Detect which cell encompasses the target text, then output its (x, y) center coordinate. 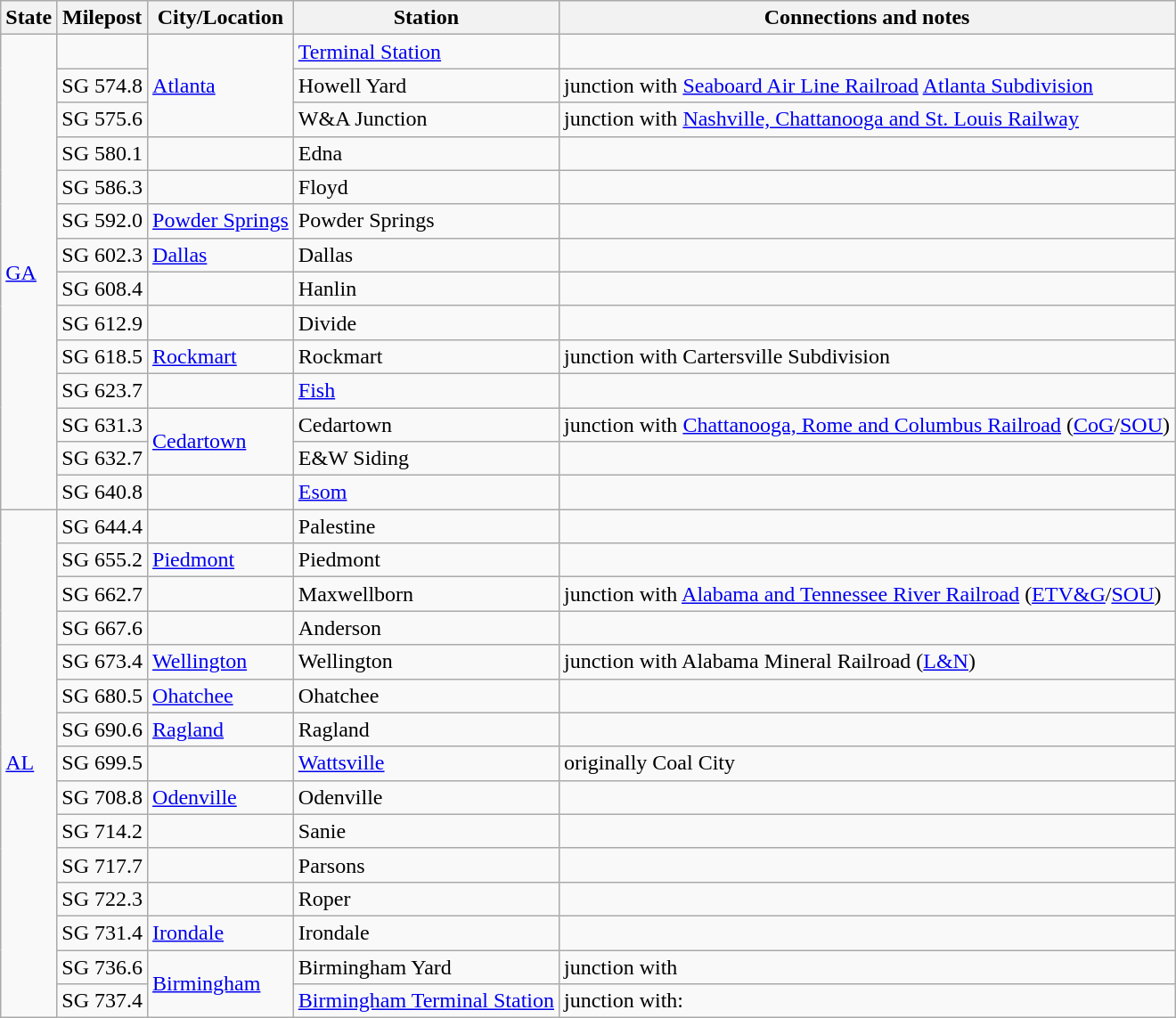
Edna (426, 153)
SG 655.2 (102, 560)
SG 623.7 (102, 390)
SG 632.7 (102, 459)
SG 662.7 (102, 594)
junction with Chattanooga, Rome and Columbus Railroad (CoG/SOU) (868, 425)
Birmingham Terminal Station (426, 1001)
junction with Cartersville Subdivision (868, 356)
SG 736.6 (102, 966)
junction with (868, 966)
junction with Alabama Mineral Railroad (L&N) (868, 662)
SG 631.3 (102, 425)
Palestine (426, 526)
Station (426, 18)
SG 602.3 (102, 255)
originally Coal City (868, 763)
GA (29, 273)
SG 586.3 (102, 187)
Hanlin (426, 289)
Roper (426, 899)
City/Location (221, 18)
SG 612.9 (102, 322)
Howell Yard (426, 86)
Parsons (426, 865)
SG 667.6 (102, 628)
SG 640.8 (102, 493)
junction with: (868, 1001)
SG 574.8 (102, 86)
Floyd (426, 187)
junction with Alabama and Tennessee River Railroad (ETV&G/SOU) (868, 594)
junction with Seaboard Air Line Railroad Atlanta Subdivision (868, 86)
SG 608.4 (102, 289)
SG 699.5 (102, 763)
SG 690.6 (102, 729)
Atlanta (221, 86)
SG 580.1 (102, 153)
Birmingham Yard (426, 966)
W&A Junction (426, 119)
E&W Siding (426, 459)
SG 717.7 (102, 865)
junction with Nashville, Chattanooga and St. Louis Railway (868, 119)
Anderson (426, 628)
State (29, 18)
SG 673.4 (102, 662)
Birmingham (221, 983)
SG 592.0 (102, 221)
SG 731.4 (102, 932)
SG 618.5 (102, 356)
SG 680.5 (102, 696)
SG 737.4 (102, 1001)
Wattsville (426, 763)
Sanie (426, 831)
Fish (426, 390)
AL (29, 764)
SG 644.4 (102, 526)
Divide (426, 322)
SG 714.2 (102, 831)
SG 708.8 (102, 797)
SG 722.3 (102, 899)
Maxwellborn (426, 594)
Connections and notes (868, 18)
Milepost (102, 18)
Terminal Station (426, 52)
SG 575.6 (102, 119)
Esom (426, 493)
